Return the (x, y) coordinate for the center point of the cell that contains the specified text.  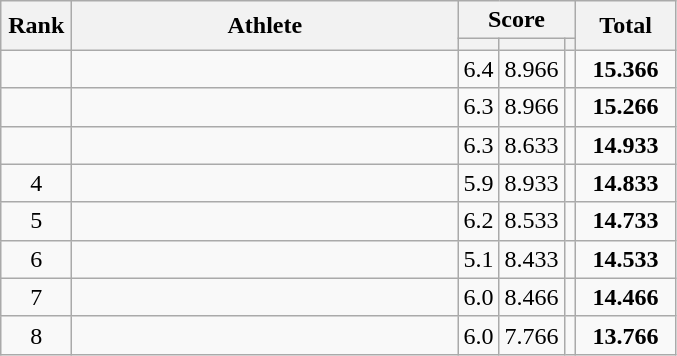
7.766 (532, 335)
Score (516, 20)
14.733 (626, 221)
6 (36, 259)
7 (36, 297)
6.4 (478, 69)
14.466 (626, 297)
13.766 (626, 335)
Athlete (265, 26)
Total (626, 26)
5.1 (478, 259)
8.466 (532, 297)
4 (36, 183)
8.633 (532, 145)
14.833 (626, 183)
15.266 (626, 107)
5.9 (478, 183)
14.933 (626, 145)
14.533 (626, 259)
8.433 (532, 259)
8.933 (532, 183)
8 (36, 335)
15.366 (626, 69)
Rank (36, 26)
8.533 (532, 221)
5 (36, 221)
6.2 (478, 221)
